Extract the (X, Y) coordinate from the center of the cell holding the provided text.  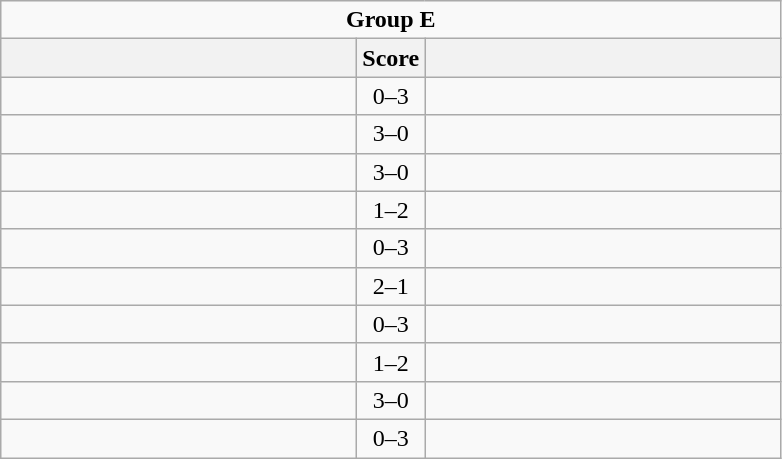
2–1 (391, 286)
Score (391, 58)
Group E (391, 20)
